From the cell containing the given text, extract its center point as [x, y] coordinate. 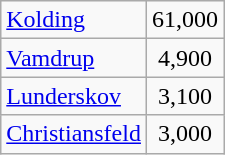
4,900 [184, 58]
3,000 [184, 134]
3,100 [184, 96]
Vamdrup [74, 58]
Kolding [74, 20]
Lunderskov [74, 96]
Christiansfeld [74, 134]
61,000 [184, 20]
